Detect which cell encompasses the target text, then output its (x, y) center coordinate. 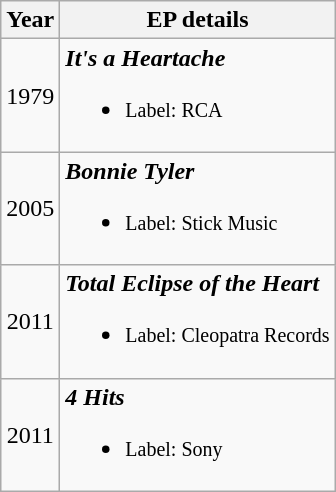
Total Eclipse of the HeartLabel: Cleopatra Records (198, 322)
4 HitsLabel: Sony (198, 434)
1979 (30, 96)
2005 (30, 208)
EP details (198, 20)
Year (30, 20)
Bonnie TylerLabel: Stick Music (198, 208)
It's a HeartacheLabel: RCA (198, 96)
